Return the [x, y] coordinate for the center point of the cell that contains the specified text.  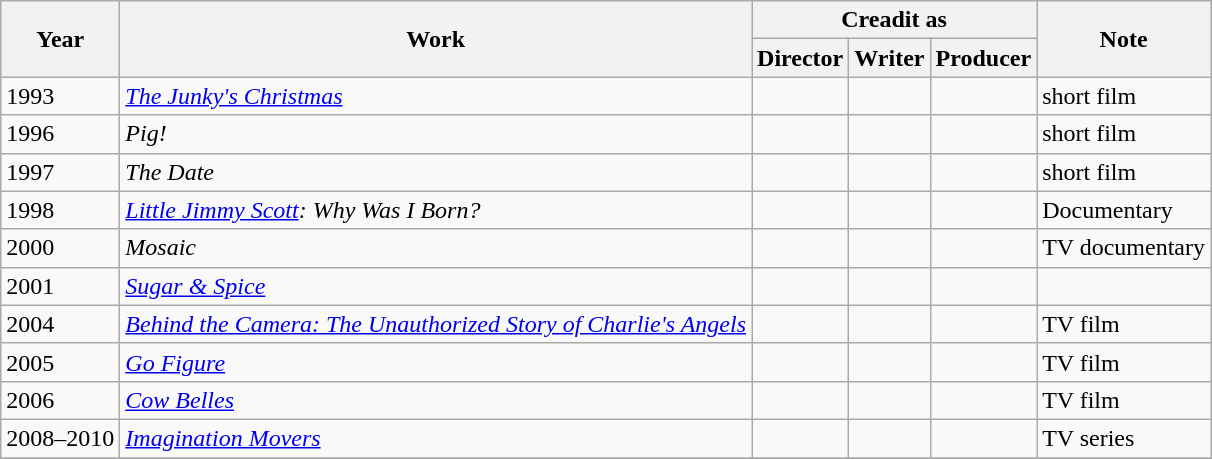
Year [60, 39]
2006 [60, 400]
Cow Belles [436, 400]
2000 [60, 248]
Little Jimmy Scott: Why Was I Born? [436, 210]
1993 [60, 96]
Creadit as [894, 20]
1998 [60, 210]
Producer [984, 58]
Go Figure [436, 362]
1997 [60, 172]
2008–2010 [60, 438]
Director [800, 58]
1996 [60, 134]
The Junky's Christmas [436, 96]
Documentary [1124, 210]
2001 [60, 286]
The Date [436, 172]
Work [436, 39]
2004 [60, 324]
Mosaic [436, 248]
Imagination Movers [436, 438]
2005 [60, 362]
Sugar & Spice [436, 286]
Writer [890, 58]
Note [1124, 39]
TV series [1124, 438]
TV documentary [1124, 248]
Pig! [436, 134]
Behind the Camera: The Unauthorized Story of Charlie's Angels [436, 324]
